Identify which cell holds the provided text, then report its [X, Y] central coordinate. 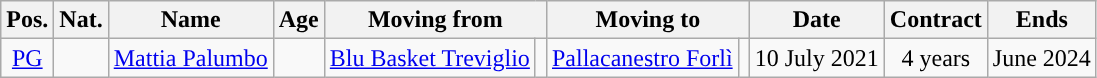
Age [298, 20]
June 2024 [1042, 58]
Pallacanestro Forlì [642, 58]
PG [28, 58]
Date [816, 20]
Nat. [81, 20]
Blu Basket Treviglio [430, 58]
Ends [1042, 20]
10 July 2021 [816, 58]
Pos. [28, 20]
Contract [936, 20]
Name [190, 20]
4 years [936, 58]
Moving to [648, 20]
Mattia Palumbo [190, 58]
Moving from [435, 20]
